Locate the cell with the specified text and output its [X, Y] center coordinate. 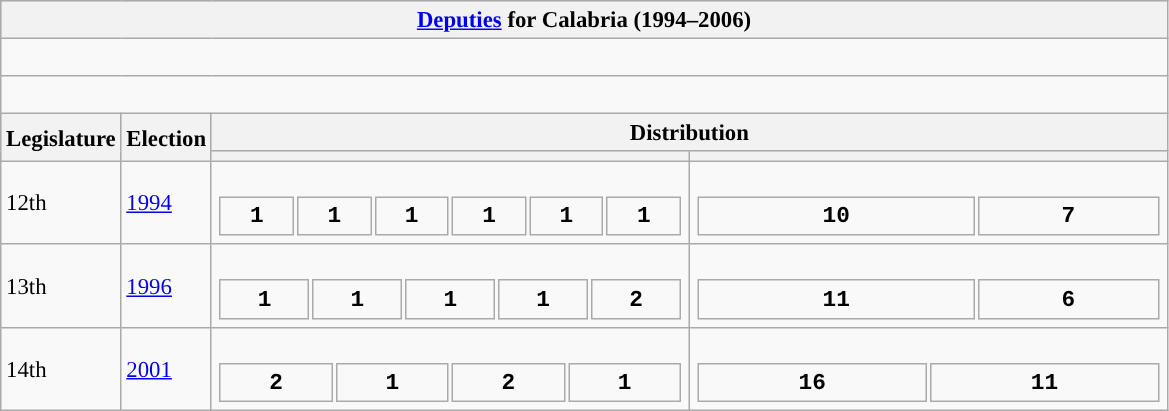
16 [812, 382]
1996 [166, 286]
16 11 [928, 368]
10 [836, 216]
2 1 2 1 [450, 368]
10 7 [928, 204]
Election [166, 138]
Distribution [689, 133]
6 [1068, 300]
2001 [166, 368]
Deputies for Calabria (1994–2006) [584, 20]
1 1 1 1 2 [450, 286]
12th [61, 204]
14th [61, 368]
1994 [166, 204]
1 1 1 1 1 1 [450, 204]
11 6 [928, 286]
7 [1068, 216]
13th [61, 286]
Legislature [61, 138]
